Detect which cell encompasses the target text, then output its [x, y] center coordinate. 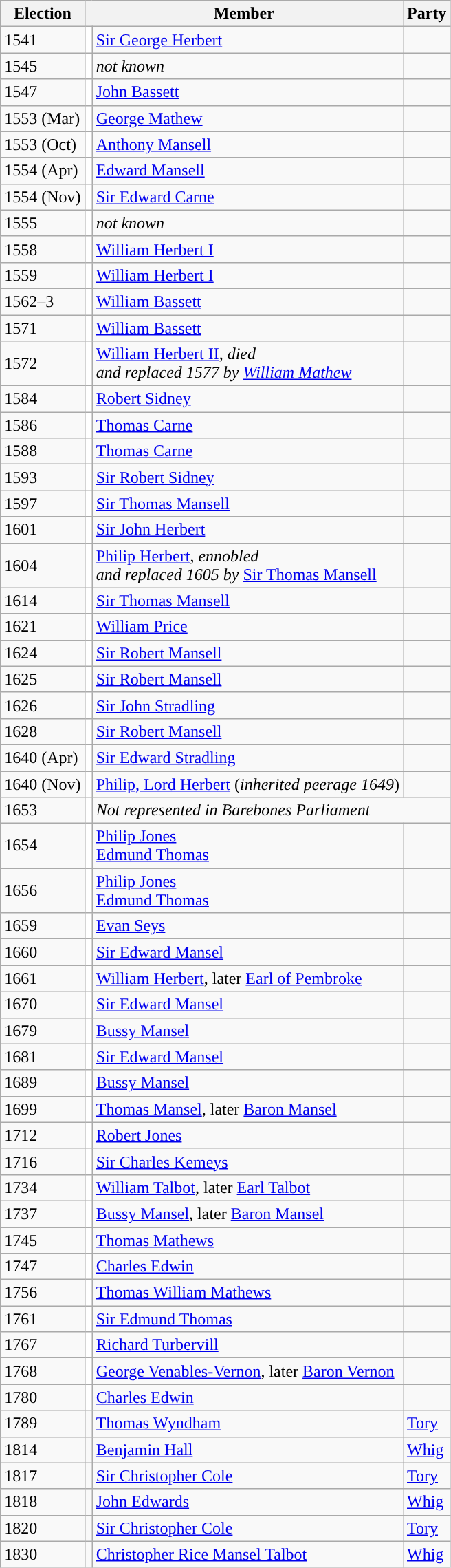
Thomas William Mathews [247, 1293]
1597 [43, 504]
1626 [43, 705]
1554 (Apr) [43, 171]
1818 [43, 1502]
1761 [43, 1319]
Philip Herbert, ennobled and replaced 1605 by Sir Thomas Mansell [247, 566]
1628 [43, 731]
1712 [43, 1135]
1679 [43, 1031]
1747 [43, 1267]
Anthony Mansell [247, 144]
Thomas Wyndham [247, 1424]
1661 [43, 978]
Sir John Stradling [247, 705]
1745 [43, 1241]
1625 [43, 679]
1572 [43, 363]
1659 [43, 926]
Christopher Rice Mansel Talbot [247, 1554]
Sir Edmund Thomas [247, 1319]
1555 [43, 223]
1737 [43, 1214]
Election [43, 14]
Evan Seys [247, 926]
1593 [43, 477]
1541 [43, 40]
Philip, Lord Herbert (inherited peerage 1649) [247, 784]
1547 [43, 92]
Bussy Mansel, later Baron Mansel [247, 1214]
George Mathew [247, 118]
1817 [43, 1476]
Edward Mansell [247, 171]
Richard Turbervill [247, 1345]
1558 [43, 249]
1789 [43, 1424]
1584 [43, 399]
Sir Charles Kemeys [247, 1161]
1660 [43, 952]
1814 [43, 1450]
1768 [43, 1371]
Member [243, 14]
George Venables-Vernon, later Baron Vernon [247, 1371]
Sir Robert Sidney [247, 477]
Sir Edward Carne [247, 197]
William Talbot, later Earl Talbot [247, 1188]
1601 [43, 530]
1621 [43, 627]
1656 [43, 890]
1554 (Nov) [43, 197]
1820 [43, 1528]
1640 (Apr) [43, 758]
William Herbert, later Earl of Pembroke [247, 978]
1653 [43, 810]
Sir Edward Stradling [247, 758]
1553 (Oct) [43, 144]
Sir John Herbert [247, 530]
1670 [43, 1005]
1734 [43, 1188]
1545 [43, 66]
John Bassett [247, 92]
Sir George Herbert [247, 40]
1681 [43, 1057]
1640 (Nov) [43, 784]
William Price [247, 627]
1559 [43, 275]
1767 [43, 1345]
Thomas Mansel, later Baron Mansel [247, 1109]
1614 [43, 601]
1553 (Mar) [43, 118]
1756 [43, 1293]
1830 [43, 1554]
1624 [43, 653]
1699 [43, 1109]
Benjamin Hall [247, 1450]
1588 [43, 451]
1654 [43, 846]
1571 [43, 328]
1604 [43, 566]
Not represented in Barebones Parliament [271, 810]
William Herbert II, died and replaced 1577 by William Mathew [247, 363]
1562–3 [43, 301]
1716 [43, 1161]
1689 [43, 1083]
Robert Jones [247, 1135]
Thomas Mathews [247, 1241]
1586 [43, 425]
Robert Sidney [247, 399]
John Edwards [247, 1502]
Party [426, 14]
1780 [43, 1397]
